Locate the cell with the specified text and output its (x, y) center coordinate. 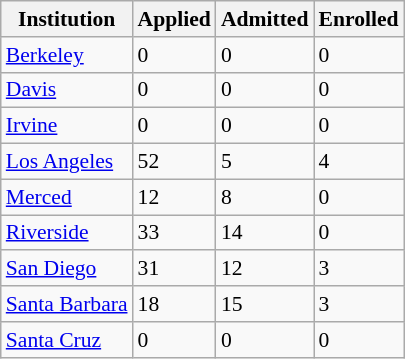
Santa Barbara (67, 304)
33 (174, 233)
5 (265, 162)
Irvine (67, 126)
Applied (174, 19)
Davis (67, 90)
15 (265, 304)
Riverside (67, 233)
San Diego (67, 269)
Berkeley (67, 55)
Institution (67, 19)
Admitted (265, 19)
31 (174, 269)
8 (265, 197)
52 (174, 162)
Enrolled (359, 19)
4 (359, 162)
Los Angeles (67, 162)
Merced (67, 197)
18 (174, 304)
14 (265, 233)
Santa Cruz (67, 340)
